Determine the [x, y] coordinate at the center of the cell enclosing the given text.  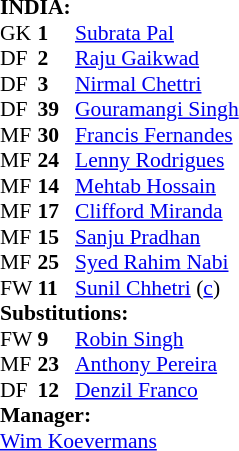
1 [57, 33]
Raju Gaikwad [157, 59]
Anthony Pereira [157, 365]
9 [57, 339]
24 [57, 161]
Manager: [120, 415]
17 [57, 211]
Syed Rahim Nabi [157, 263]
Robin Singh [157, 339]
Clifford Miranda [157, 211]
23 [57, 365]
Denzil Franco [157, 390]
Lenny Rodrigues [157, 161]
15 [57, 237]
GK [19, 33]
30 [57, 135]
Francis Fernandes [157, 135]
25 [57, 263]
14 [57, 186]
11 [57, 288]
Substitutions: [120, 313]
Gouramangi Singh [157, 109]
Nirmal Chettri [157, 84]
12 [57, 390]
Sunil Chhetri (c) [157, 288]
Mehtab Hossain [157, 186]
Subrata Pal [157, 33]
2 [57, 59]
39 [57, 109]
Sanju Pradhan [157, 237]
3 [57, 84]
